Search for the cell housing the specified text and yield its (x, y) center coordinate. 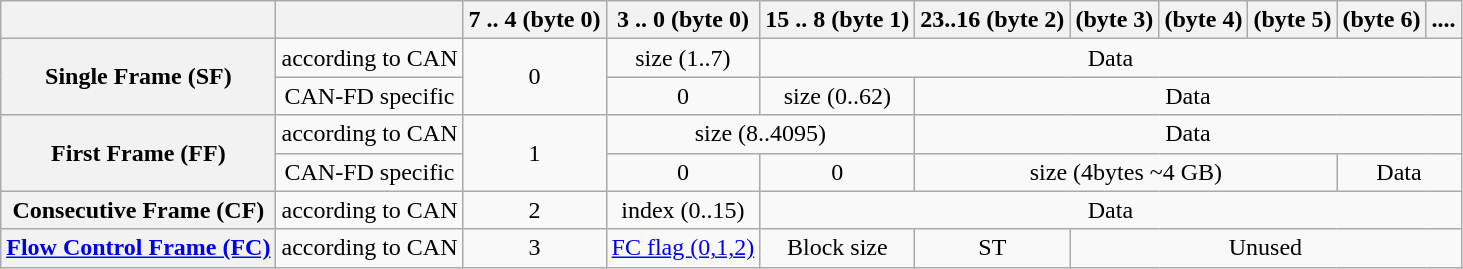
Consecutive Frame (CF) (138, 210)
size (1..7) (683, 58)
size (4bytes ~4 GB) (1126, 172)
3 .. 0 (byte 0) (683, 20)
size (0..62) (838, 96)
(byte 5) (1292, 20)
Block size (838, 248)
Flow Control Frame (FC) (138, 248)
2 (534, 210)
23..16 (byte 2) (992, 20)
3 (534, 248)
Single Frame (SF) (138, 77)
7 .. 4 (byte 0) (534, 20)
(byte 3) (1114, 20)
First Frame (FF) (138, 153)
(byte 4) (1204, 20)
1 (534, 153)
index (0..15) (683, 210)
15 .. 8 (byte 1) (838, 20)
size (8..4095) (760, 134)
(byte 6) (1382, 20)
FC flag (0,1,2) (683, 248)
Unused (1266, 248)
.... (1444, 20)
ST (992, 248)
